Output the (x, y) coordinate of the center of the cell containing the given text.  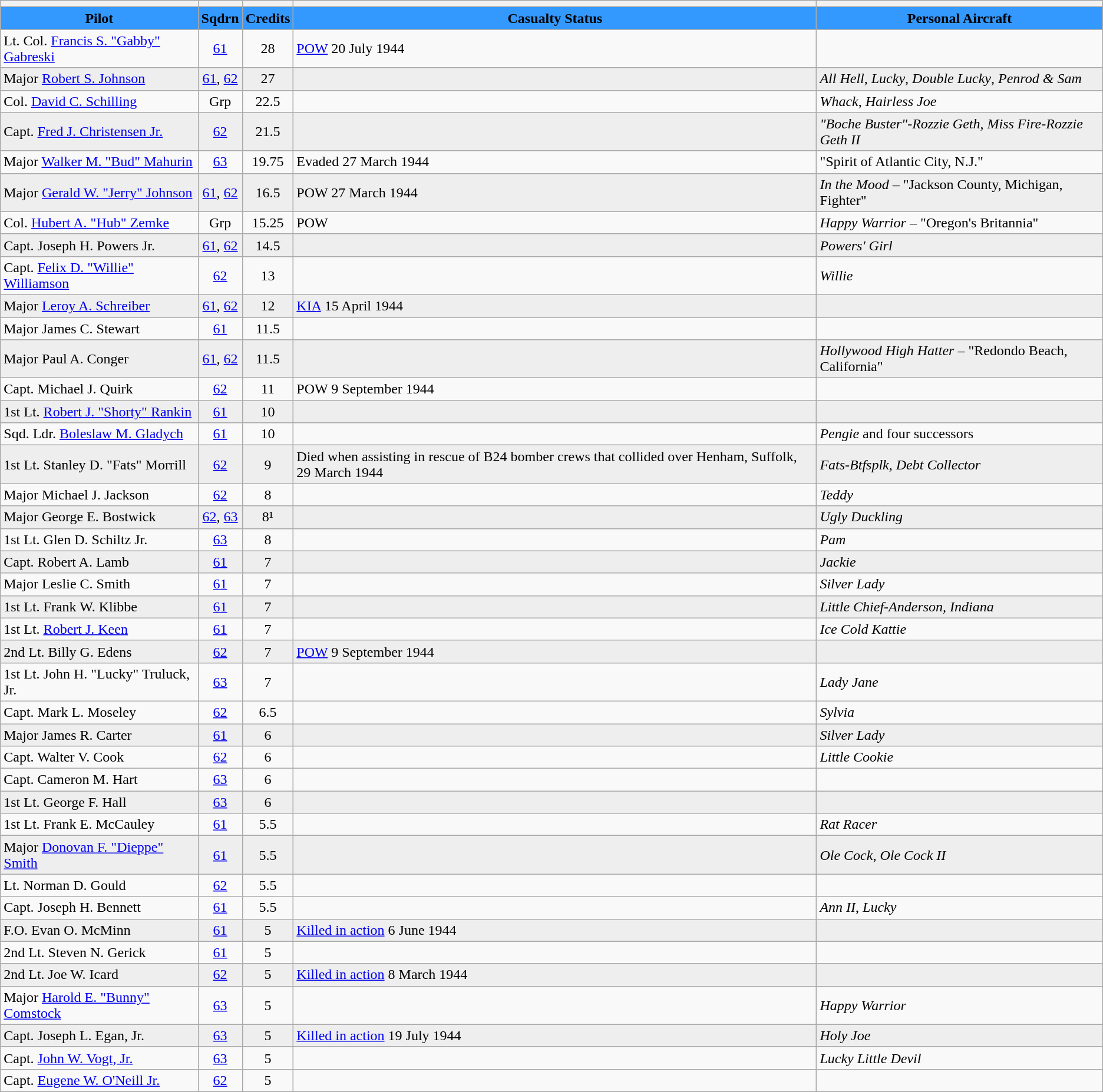
"Spirit of Atlantic City, N.J." (959, 162)
F.O. Evan O. McMinn (99, 930)
Capt. Eugene W. O'Neill Jr. (99, 1080)
2nd Lt. Billy G. Edens (99, 651)
Killed in action 8 March 1944 (555, 975)
Major Paul A. Conger (99, 359)
Major James C. Stewart (99, 328)
Fats-Btfsplk, Debt Collector (959, 464)
Capt. Walter V. Cook (99, 757)
Col. Hubert A. "Hub" Zemke (99, 223)
15.25 (268, 223)
Willie (959, 276)
Capt. Joseph L. Egan, Jr. (99, 1035)
8¹ (268, 517)
Credits (268, 18)
21.5 (268, 132)
Major Leslie C. Smith (99, 584)
1st Lt. George F. Hall (99, 802)
Little Cookie (959, 757)
11 (268, 389)
Powers' Girl (959, 245)
19.75 (268, 162)
Little Chief-Anderson, Indiana (959, 607)
1st Lt. Frank W. Klibbe (99, 607)
Lt. Col. Francis S. "Gabby" Gabreski (99, 48)
1st Lt. Stanley D. "Fats" Morrill (99, 464)
Capt. Cameron M. Hart (99, 780)
Col. David C. Schilling (99, 101)
KIA 15 April 1944 (555, 306)
1st Lt. John H. "Lucky" Truluck, Jr. (99, 682)
Lt. Norman D. Gould (99, 885)
1st Lt. Robert J. "Shorty" Rankin (99, 412)
Major George E. Bostwick (99, 517)
Pilot (99, 18)
Whack, Hairless Joe (959, 101)
Ice Cold Kattie (959, 629)
Capt. Felix D. "Willie" Williamson (99, 276)
Ugly Duckling (959, 517)
All Hell, Lucky, Double Lucky, Penrod & Sam (959, 79)
Evaded 27 March 1944 (555, 162)
Sylvia (959, 712)
Major Robert S. Johnson (99, 79)
62, 63 (220, 517)
14.5 (268, 245)
Capt. Michael J. Quirk (99, 389)
Major Harold E. "Bunny" Comstock (99, 1005)
Killed in action 19 July 1944 (555, 1035)
Lucky Little Devil (959, 1058)
Capt. Robert A. Lamb (99, 562)
"Boche Buster"-Rozzie Geth, Miss Fire-Rozzie Geth II (959, 132)
1st Lt. Frank E. McCauley (99, 825)
Pengie and four successors (959, 434)
Happy Warrior – "Oregon's Britannia" (959, 223)
POW 20 July 1944 (555, 48)
Major Michael J. Jackson (99, 495)
Died when assisting in rescue of B24 bomber crews that collided over Henham, Suffolk, 29 March 1944 (555, 464)
27 (268, 79)
Capt. Joseph H. Bennett (99, 908)
9 (268, 464)
6.5 (268, 712)
Lady Jane (959, 682)
Capt. Fred J. Christensen Jr. (99, 132)
Capt. Mark L. Moseley (99, 712)
28 (268, 48)
Capt. Joseph H. Powers Jr. (99, 245)
13 (268, 276)
Sqd. Ldr. Boleslaw M. Gladych (99, 434)
Ole Cock, Ole Cock II (959, 855)
2nd Lt. Steven N. Gerick (99, 952)
Major Walker M. "Bud" Mahurin (99, 162)
Capt. John W. Vogt, Jr. (99, 1058)
2nd Lt. Joe W. Icard (99, 975)
Teddy (959, 495)
16.5 (268, 192)
Major Gerald W. "Jerry" Johnson (99, 192)
Casualty Status (555, 18)
In the Mood – "Jackson County, Michigan, Fighter" (959, 192)
Sqdrn (220, 18)
Holy Joe (959, 1035)
12 (268, 306)
22.5 (268, 101)
Rat Racer (959, 825)
Personal Aircraft (959, 18)
Killed in action 6 June 1944 (555, 930)
POW (555, 223)
POW 27 March 1944 (555, 192)
Major Donovan F. "Dieppe" Smith (99, 855)
Ann II, Lucky (959, 908)
Happy Warrior (959, 1005)
Major Leroy A. Schreiber (99, 306)
Major James R. Carter (99, 734)
1st Lt. Glen D. Schiltz Jr. (99, 540)
1st Lt. Robert J. Keen (99, 629)
Jackie (959, 562)
Hollywood High Hatter – "Redondo Beach, California" (959, 359)
Pam (959, 540)
